Return the [x, y] coordinate for the center point of the cell that contains the specified text.  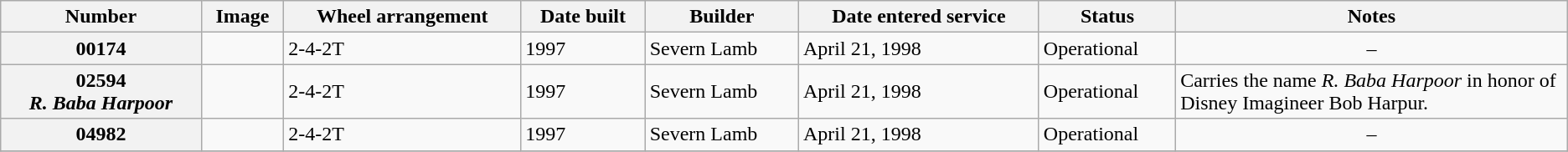
04982 [101, 134]
Date entered service [918, 17]
Notes [1372, 17]
Date built [583, 17]
00174 [101, 48]
Wheel arrangement [402, 17]
Status [1107, 17]
Builder [722, 17]
Number [101, 17]
Image [242, 17]
Carries the name R. Baba Harpoor in honor of Disney Imagineer Bob Harpur. [1372, 92]
02594R. Baba Harpoor [101, 92]
